Pinpoint the cell where the given text exists, returning its [x, y] midpoint coordinate. 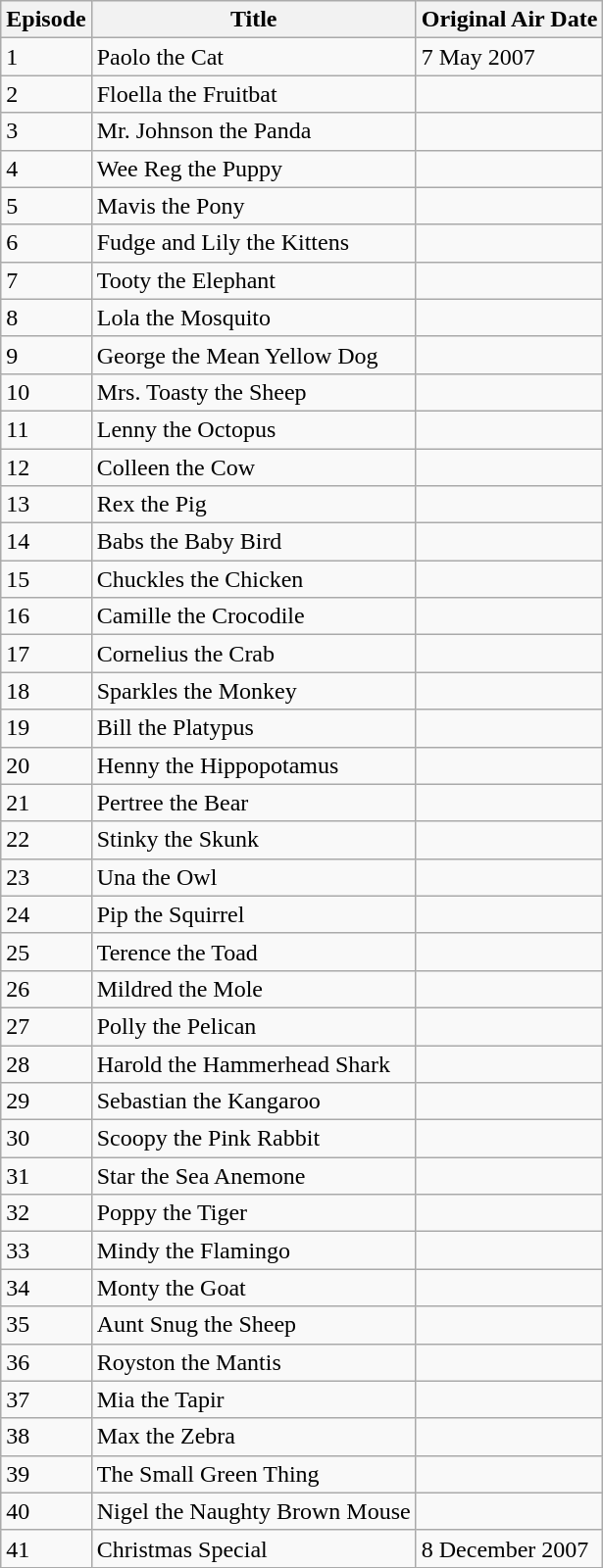
Sparkles the Monkey [253, 691]
33 [46, 1250]
Mr. Johnson the Panda [253, 131]
Terence the Toad [253, 952]
Pip the Squirrel [253, 914]
Scoopy the Pink Rabbit [253, 1139]
16 [46, 616]
Christmas Special [253, 1548]
Sebastian the Kangaroo [253, 1102]
Episode [46, 20]
Aunt Snug the Sheep [253, 1325]
Wee Reg the Puppy [253, 169]
7 [46, 280]
8 December 2007 [510, 1548]
Original Air Date [510, 20]
8 [46, 318]
Star the Sea Anemone [253, 1176]
Nigel the Naughty Brown Mouse [253, 1511]
Harold the Hammerhead Shark [253, 1063]
Paolo the Cat [253, 57]
14 [46, 542]
37 [46, 1399]
Henny the Hippopotamus [253, 765]
19 [46, 728]
Royston the Mantis [253, 1362]
Poppy the Tiger [253, 1213]
Mrs. Toasty the Sheep [253, 392]
Pertree the Bear [253, 803]
Chuckles the Chicken [253, 579]
Tooty the Elephant [253, 280]
34 [46, 1288]
Title [253, 20]
Stinky the Skunk [253, 840]
20 [46, 765]
Mindy the Flamingo [253, 1250]
2 [46, 94]
Mavis the Pony [253, 206]
31 [46, 1176]
5 [46, 206]
Lenny the Octopus [253, 429]
Max the Zebra [253, 1437]
9 [46, 355]
25 [46, 952]
1 [46, 57]
30 [46, 1139]
13 [46, 505]
26 [46, 989]
17 [46, 654]
41 [46, 1548]
39 [46, 1474]
The Small Green Thing [253, 1474]
21 [46, 803]
Fudge and Lily the Kittens [253, 243]
3 [46, 131]
36 [46, 1362]
28 [46, 1063]
Rex the Pig [253, 505]
Colleen the Cow [253, 467]
27 [46, 1026]
6 [46, 243]
Lola the Mosquito [253, 318]
18 [46, 691]
32 [46, 1213]
10 [46, 392]
38 [46, 1437]
Polly the Pelican [253, 1026]
Mildred the Mole [253, 989]
Cornelius the Crab [253, 654]
29 [46, 1102]
23 [46, 877]
Una the Owl [253, 877]
Babs the Baby Bird [253, 542]
15 [46, 579]
11 [46, 429]
Floella the Fruitbat [253, 94]
22 [46, 840]
12 [46, 467]
40 [46, 1511]
Bill the Platypus [253, 728]
Monty the Goat [253, 1288]
Mia the Tapir [253, 1399]
7 May 2007 [510, 57]
24 [46, 914]
35 [46, 1325]
4 [46, 169]
Camille the Crocodile [253, 616]
George the Mean Yellow Dog [253, 355]
